Return the (X, Y) coordinate for the center point of the cell that contains the specified text.  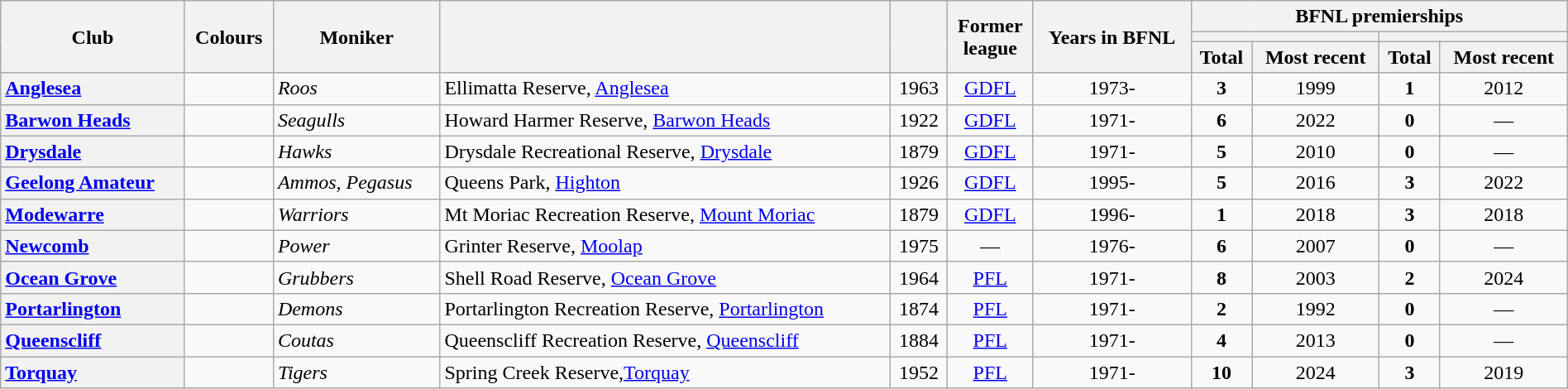
Mt Moriac Recreation Reserve, Mount Moriac (665, 214)
1884 (920, 340)
Queenscliff Recreation Reserve, Queenscliff (665, 340)
Drysdale Recreational Reserve, Drysdale (665, 151)
10 (1221, 372)
Coutas (356, 340)
2003 (1316, 277)
Grubbers (356, 277)
Spring Creek Reserve,Torquay (665, 372)
Anglesea (93, 89)
Queenscliff (93, 340)
Formerleague (990, 36)
1992 (1316, 309)
Newcomb (93, 246)
Grinter Reserve, Moolap (665, 246)
1999 (1316, 89)
2013 (1316, 340)
Tigers (356, 372)
1996- (1111, 214)
Power (356, 246)
Shell Road Reserve, Ocean Grove (665, 277)
1964 (920, 277)
2016 (1316, 183)
Club (93, 36)
2010 (1316, 151)
1995- (1111, 183)
Barwon Heads (93, 120)
1963 (920, 89)
1973- (1111, 89)
Roos (356, 89)
Torquay (93, 372)
2019 (1503, 372)
8 (1221, 277)
2007 (1316, 246)
1952 (920, 372)
Ocean Grove (93, 277)
1874 (920, 309)
1926 (920, 183)
Drysdale (93, 151)
Hawks (356, 151)
Portarlington (93, 309)
2012 (1503, 89)
Geelong Amateur (93, 183)
4 (1221, 340)
Modewarre (93, 214)
Queens Park, Highton (665, 183)
Demons (356, 309)
Years in BFNL (1111, 36)
BFNL premierships (1379, 17)
1922 (920, 120)
1976- (1111, 246)
Warriors (356, 214)
1975 (920, 246)
Portarlington Recreation Reserve, Portarlington (665, 309)
Seagulls (356, 120)
Colours (228, 36)
Ellimatta Reserve, Anglesea (665, 89)
Ammos, Pegasus (356, 183)
Moniker (356, 36)
Howard Harmer Reserve, Barwon Heads (665, 120)
